Extract the (x, y) coordinate from the center of the cell holding the provided text.  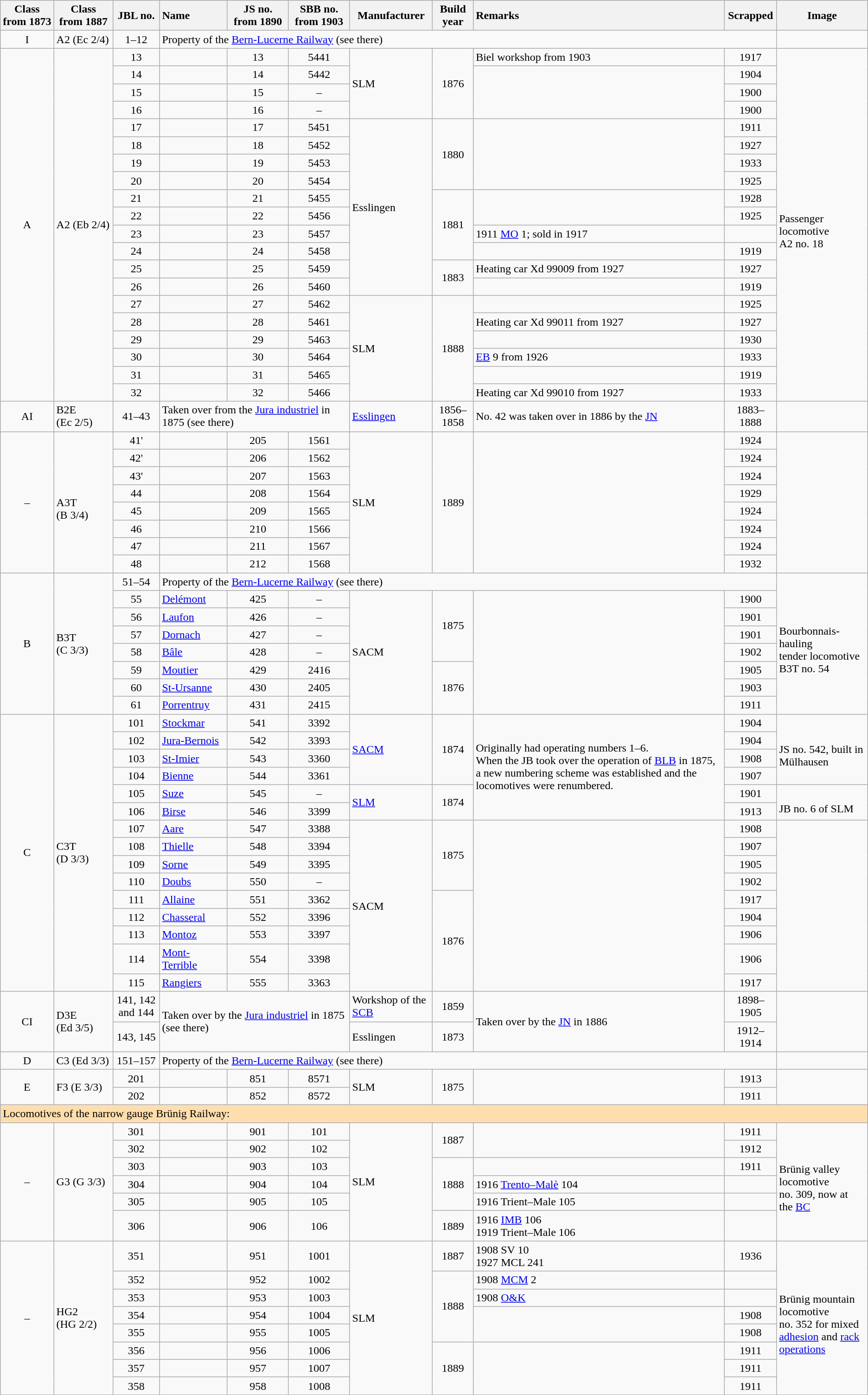
1883–1888 (751, 417)
5454 (319, 180)
Moutier (193, 670)
904 (258, 1184)
42' (136, 458)
427 (258, 635)
Dornach (193, 635)
8572 (319, 1096)
1928 (751, 198)
428 (258, 652)
I (27, 39)
1880 (453, 154)
Manufacturer (391, 16)
1930 (751, 340)
Delémont (193, 599)
47 (136, 546)
Bourbonnais-haulingtender locomotive B3T no. 54 (823, 643)
1568 (319, 564)
Heating car Xd 99009 from 1927 (599, 269)
46 (136, 528)
1565 (319, 511)
1908 SV 101927 MCL 241 (599, 1256)
1859 (453, 1007)
551 (258, 900)
2416 (319, 670)
111 (136, 900)
1562 (319, 458)
211 (258, 546)
C3T (D 3/3) (83, 853)
143, 145 (136, 1036)
61 (136, 705)
555 (258, 983)
Build year (453, 16)
545 (258, 793)
3388 (319, 829)
5452 (319, 145)
425 (258, 599)
202 (136, 1096)
107 (136, 829)
1916 Trento–Malè 104 (599, 1184)
B2E (Ec 2/5) (83, 417)
44 (136, 493)
5461 (319, 322)
Suze (193, 793)
358 (136, 1386)
548 (258, 847)
Rangiers (193, 983)
Image (823, 16)
Brünig mountain locomotiveno. 352 for mixedadhesion and rackoperations (823, 1318)
5458 (319, 251)
353 (136, 1298)
5455 (319, 198)
JS no.from 1890 (258, 16)
546 (258, 811)
C (27, 853)
5457 (319, 233)
541 (258, 723)
Porrentruy (193, 705)
357 (136, 1368)
Doubs (193, 882)
2405 (319, 688)
3399 (319, 811)
1916 IMB 1061919 Trient–Male 106 (599, 1226)
Biel workshop from 1903 (599, 57)
352 (136, 1280)
JB no. 6 of SLM (823, 802)
2415 (319, 705)
Brünig valley locomotiveno. 309, now atthe BC (823, 1182)
1007 (319, 1368)
201 (136, 1078)
Heating car Xd 99011 from 1927 (599, 322)
1005 (319, 1333)
3397 (319, 935)
351 (136, 1256)
Aare (193, 829)
901 (258, 1131)
D (27, 1061)
G3 (G 3/3) (83, 1182)
1881 (453, 225)
1–12 (136, 39)
Allaine (193, 900)
55 (136, 599)
1873 (453, 1036)
549 (258, 864)
210 (258, 528)
954 (258, 1315)
205 (258, 440)
5453 (319, 163)
5442 (319, 75)
3396 (319, 917)
5456 (319, 216)
Taken over by the Jura industriel in 1875 (see there) (255, 1022)
151–157 (136, 1061)
Birse (193, 811)
3363 (319, 983)
Taken over from the Jura industriel in 1875 (see there) (255, 417)
Thielle (193, 847)
5466 (319, 392)
1911 MO 1; sold in 1917 (599, 233)
1903 (751, 688)
Montoz (193, 935)
547 (258, 829)
JS no. 542, built inMülhausen (823, 749)
1563 (319, 476)
1912–1914 (751, 1036)
EB 9 from 1926 (599, 357)
141, 142 and 144 (136, 1007)
Classfrom 1887 (83, 16)
HG2 (HG 2/2) (83, 1318)
905 (258, 1202)
426 (258, 617)
45 (136, 511)
304 (136, 1184)
952 (258, 1280)
953 (258, 1298)
JBL no. (136, 16)
Remarks (599, 16)
CI (27, 1022)
Classfrom 1873 (27, 16)
No. 42 was taken over in 1886 by the JN (599, 417)
5464 (319, 357)
301 (136, 1131)
5463 (319, 340)
3393 (319, 740)
207 (258, 476)
51–54 (136, 582)
E (27, 1087)
206 (258, 458)
956 (258, 1350)
5465 (319, 375)
3398 (319, 958)
1883 (453, 278)
1567 (319, 546)
5459 (319, 269)
5441 (319, 57)
SBB no.from 1903 (319, 16)
3392 (319, 723)
356 (136, 1350)
60 (136, 688)
5462 (319, 304)
3360 (319, 758)
1916 Trient–Male 105 (599, 1202)
A3T (B 3/4) (83, 502)
41' (136, 440)
112 (136, 917)
542 (258, 740)
5460 (319, 287)
851 (258, 1078)
56 (136, 617)
3361 (319, 776)
1908 MCM 2 (599, 1280)
Workshop of the SCB (391, 1007)
A (27, 225)
1898–1905 (751, 1007)
305 (136, 1202)
209 (258, 511)
A2 (Ec 2/4) (83, 39)
109 (136, 864)
951 (258, 1256)
5451 (319, 128)
Scrapped (751, 16)
58 (136, 652)
Jura-Bernois (193, 740)
A2 (Eb 2/4) (83, 225)
306 (136, 1226)
Taken over by the JN in 1886 (599, 1022)
212 (258, 564)
F3 (E 3/3) (83, 1087)
St-Ursanne (193, 688)
1856–1858 (453, 417)
543 (258, 758)
1001 (319, 1256)
1002 (319, 1280)
957 (258, 1368)
852 (258, 1096)
430 (258, 688)
Name (193, 16)
Bienne (193, 776)
1561 (319, 440)
Stockmar (193, 723)
D3E (Ed 3/5) (83, 1022)
B3T (C 3/3) (83, 643)
429 (258, 670)
B (27, 643)
Laufon (193, 617)
1908 O&K (599, 1298)
552 (258, 917)
3394 (319, 847)
1936 (751, 1256)
St-Imier (193, 758)
1008 (319, 1386)
354 (136, 1315)
1003 (319, 1298)
554 (258, 958)
902 (258, 1149)
115 (136, 983)
Locomotives of the narrow gauge Brünig Railway: (434, 1113)
3362 (319, 900)
57 (136, 635)
955 (258, 1333)
208 (258, 493)
906 (258, 1226)
C3 (Ed 3/3) (83, 1061)
1566 (319, 528)
550 (258, 882)
Bâle (193, 652)
1929 (751, 493)
1912 (751, 1149)
958 (258, 1386)
302 (136, 1149)
59 (136, 670)
355 (136, 1333)
544 (258, 776)
1564 (319, 493)
114 (136, 958)
Heating car Xd 99010 from 1927 (599, 392)
110 (136, 882)
Chasseral (193, 917)
1004 (319, 1315)
3395 (319, 864)
108 (136, 847)
41–43 (136, 417)
553 (258, 935)
Passenger locomotiveA2 no. 18 (823, 225)
8571 (319, 1078)
1932 (751, 564)
Sorne (193, 864)
303 (136, 1167)
113 (136, 935)
AI (27, 417)
903 (258, 1167)
431 (258, 705)
Mont-Terrible (193, 958)
48 (136, 564)
1006 (319, 1350)
43' (136, 476)
